Detect which cell encompasses the target text, then output its (X, Y) center coordinate. 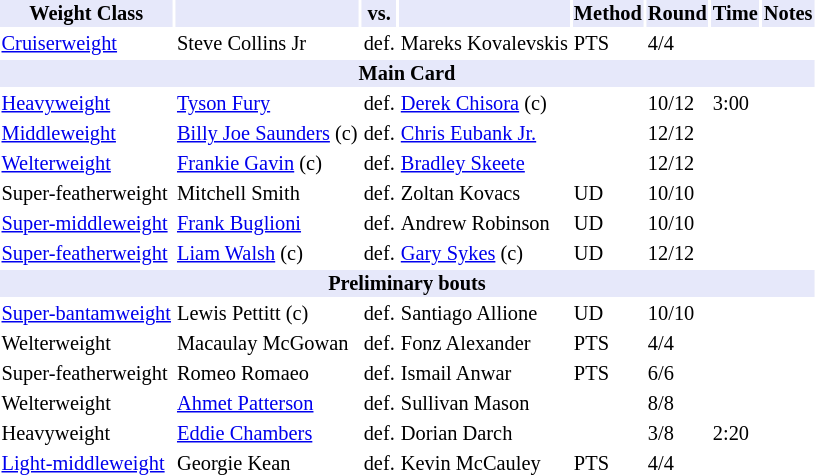
Fonz Alexander (484, 344)
8/8 (677, 404)
Notes (788, 14)
Chris Eubank Jr. (484, 134)
Frankie Gavin (c) (267, 164)
Ahmet Patterson (267, 404)
Super-middleweight (86, 224)
10/12 (677, 104)
Romeo Romaeo (267, 374)
Derek Chisora (c) (484, 104)
Andrew Robinson (484, 224)
Mitchell Smith (267, 194)
Preliminary bouts (407, 284)
Tyson Fury (267, 104)
Super-bantamweight (86, 314)
Ismail Anwar (484, 374)
Cruiserweight (86, 44)
Lewis Pettitt (c) (267, 314)
Mareks Kovalevskis (484, 44)
6/6 (677, 374)
vs. (379, 14)
Main Card (407, 74)
Zoltan Kovacs (484, 194)
Billy Joe Saunders (c) (267, 134)
Time (735, 14)
Sullivan Mason (484, 404)
2:20 (735, 434)
Round (677, 14)
Macaulay McGowan (267, 344)
Bradley Skeete (484, 164)
Liam Walsh (c) (267, 254)
Frank Buglioni (267, 224)
Weight Class (86, 14)
3:00 (735, 104)
Gary Sykes (c) (484, 254)
3/8 (677, 434)
Eddie Chambers (267, 434)
Santiago Allione (484, 314)
Middleweight (86, 134)
Steve Collins Jr (267, 44)
Method (608, 14)
Dorian Darch (484, 434)
